Identify which cell holds the provided text, then report its (X, Y) central coordinate. 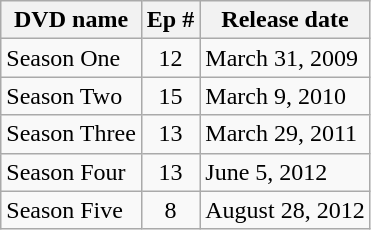
Season Four (72, 172)
Ep # (170, 20)
Season Five (72, 210)
Release date (285, 20)
DVD name (72, 20)
August 28, 2012 (285, 210)
March 9, 2010 (285, 96)
Season Three (72, 134)
March 29, 2011 (285, 134)
June 5, 2012 (285, 172)
8 (170, 210)
March 31, 2009 (285, 58)
Season Two (72, 96)
15 (170, 96)
12 (170, 58)
Season One (72, 58)
